For the text-containing cell, return its midpoint in [X, Y] coordinate format. 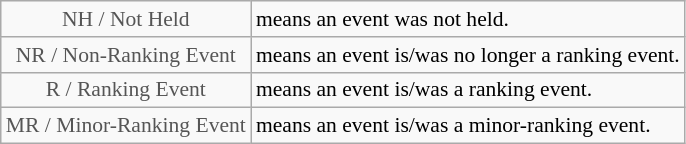
NR / Non-Ranking Event [126, 55]
NH / Not Held [126, 19]
means an event is/was a minor-ranking event. [468, 126]
means an event is/was no longer a ranking event. [468, 55]
means an event is/was a ranking event. [468, 90]
means an event was not held. [468, 19]
R / Ranking Event [126, 90]
MR / Minor-Ranking Event [126, 126]
